For the text-containing cell, return its midpoint in [X, Y] coordinate format. 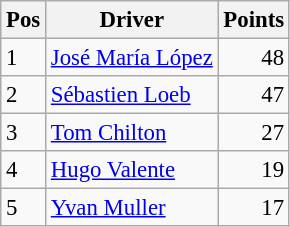
Points [254, 20]
José María López [132, 58]
Driver [132, 20]
Hugo Valente [132, 170]
Yvan Muller [132, 208]
4 [24, 170]
47 [254, 95]
Pos [24, 20]
27 [254, 133]
2 [24, 95]
19 [254, 170]
48 [254, 58]
Tom Chilton [132, 133]
5 [24, 208]
3 [24, 133]
Sébastien Loeb [132, 95]
17 [254, 208]
1 [24, 58]
